Search for the cell housing the specified text and yield its (x, y) center coordinate. 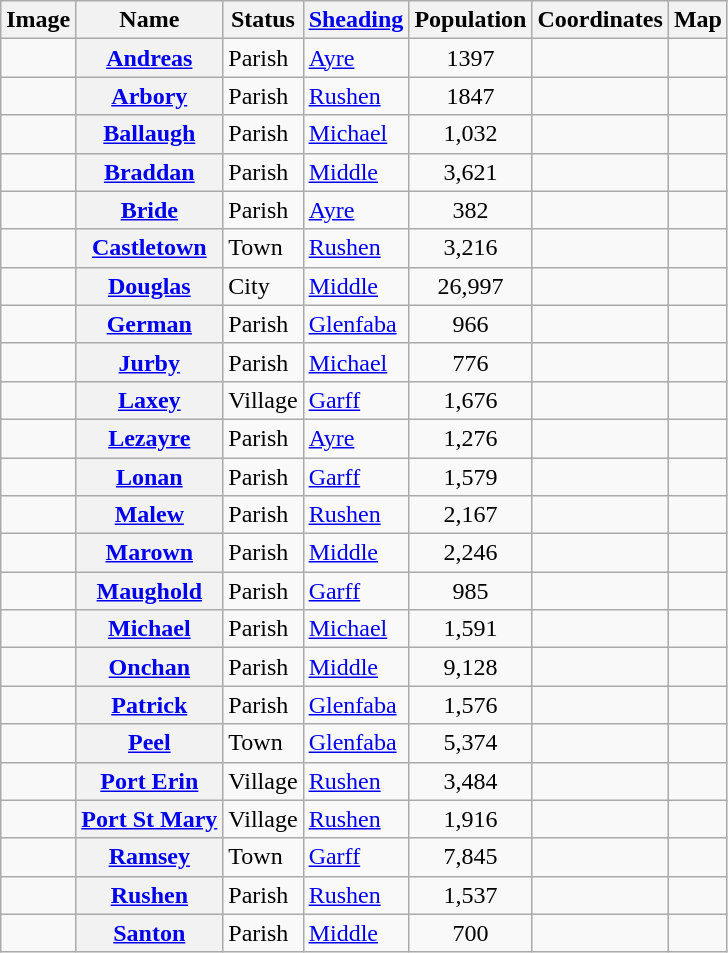
1397 (470, 58)
1847 (470, 96)
382 (470, 210)
1,579 (470, 477)
Peel (150, 743)
Map (698, 20)
Status (263, 20)
Ballaugh (150, 134)
1,032 (470, 134)
3,216 (470, 248)
Port Erin (150, 781)
1,916 (470, 819)
Lezayre (150, 438)
Ramsey (150, 857)
9,128 (470, 667)
985 (470, 591)
Laxey (150, 400)
5,374 (470, 743)
Castletown (150, 248)
Image (38, 20)
Arbory (150, 96)
26,997 (470, 286)
700 (470, 933)
1,537 (470, 895)
Patrick (150, 705)
Santon (150, 933)
Marown (150, 553)
1,576 (470, 705)
Coordinates (600, 20)
3,621 (470, 172)
2,167 (470, 515)
Maughold (150, 591)
Sheading (356, 20)
Andreas (150, 58)
Bride (150, 210)
3,484 (470, 781)
Braddan (150, 172)
1,276 (470, 438)
Douglas (150, 286)
Lonan (150, 477)
German (150, 324)
City (263, 286)
2,246 (470, 553)
Onchan (150, 667)
Port St Mary (150, 819)
7,845 (470, 857)
776 (470, 362)
Malew (150, 515)
Population (470, 20)
Name (150, 20)
Jurby (150, 362)
966 (470, 324)
1,591 (470, 629)
1,676 (470, 400)
